Determine the [X, Y] coordinate at the center of the cell enclosing the given text.  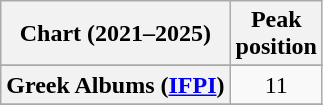
11 [276, 85]
Peakposition [276, 34]
Chart (2021–2025) [116, 34]
Greek Albums (IFPI) [116, 85]
